Provide the [X, Y] coordinate of the cell's center where the given text is located.  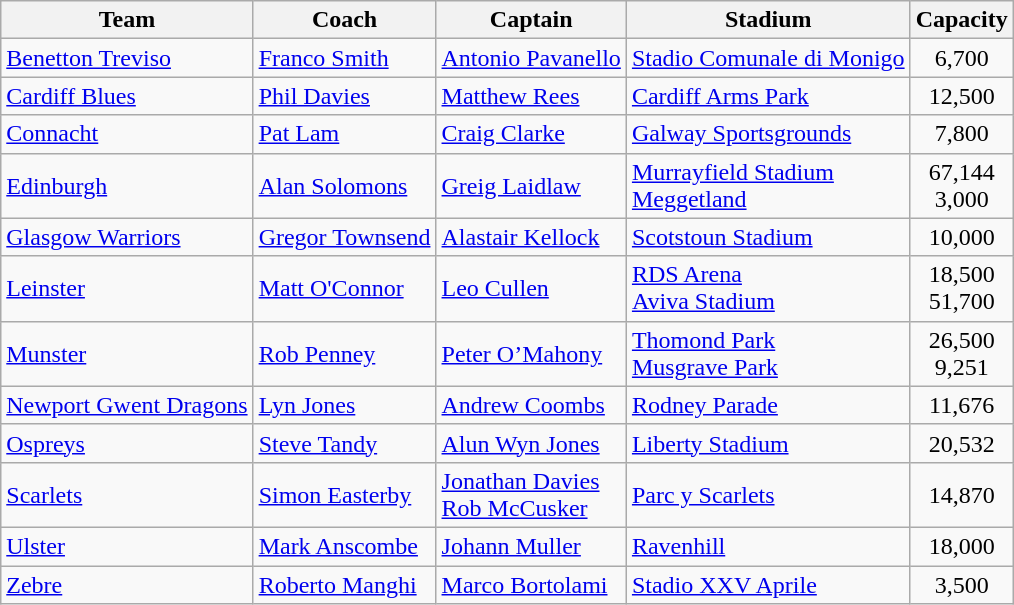
Matthew Rees [531, 96]
18,000 [962, 546]
Glasgow Warriors [127, 237]
RDS Arena Aviva Stadium [768, 288]
11,676 [962, 405]
Newport Gwent Dragons [127, 405]
Parc y Scarlets [768, 494]
Ravenhill [768, 546]
Thomond ParkMusgrave Park [768, 354]
Galway Sportsgrounds [768, 134]
7,800 [962, 134]
Franco Smith [344, 58]
67,1443,000 [962, 186]
Captain [531, 20]
3,500 [962, 585]
Jonathan Davies Rob McCusker [531, 494]
Scotstoun Stadium [768, 237]
Connacht [127, 134]
Leinster [127, 288]
Murrayfield StadiumMeggetland [768, 186]
Ospreys [127, 443]
26,5009,251 [962, 354]
Lyn Jones [344, 405]
Marco Bortolami [531, 585]
Matt O'Connor [344, 288]
Pat Lam [344, 134]
Phil Davies [344, 96]
Cardiff Arms Park [768, 96]
Mark Anscombe [344, 546]
Scarlets [127, 494]
Stadium [768, 20]
Benetton Treviso [127, 58]
12,500 [962, 96]
Roberto Manghi [344, 585]
Alun Wyn Jones [531, 443]
Team [127, 20]
Gregor Townsend [344, 237]
20,532 [962, 443]
Johann Muller [531, 546]
Ulster [127, 546]
Capacity [962, 20]
14,870 [962, 494]
Rob Penney [344, 354]
Steve Tandy [344, 443]
Alastair Kellock [531, 237]
10,000 [962, 237]
Craig Clarke [531, 134]
Simon Easterby [344, 494]
Greig Laidlaw [531, 186]
Leo Cullen [531, 288]
Andrew Coombs [531, 405]
Peter O’Mahony [531, 354]
Stadio XXV Aprile [768, 585]
Alan Solomons [344, 186]
Stadio Comunale di Monigo [768, 58]
18,50051,700 [962, 288]
Coach [344, 20]
Cardiff Blues [127, 96]
Antonio Pavanello [531, 58]
Munster [127, 354]
Rodney Parade [768, 405]
Liberty Stadium [768, 443]
Edinburgh [127, 186]
6,700 [962, 58]
Zebre [127, 585]
